Find where the given text appears and provide that cell's center as [X, Y] coordinate. 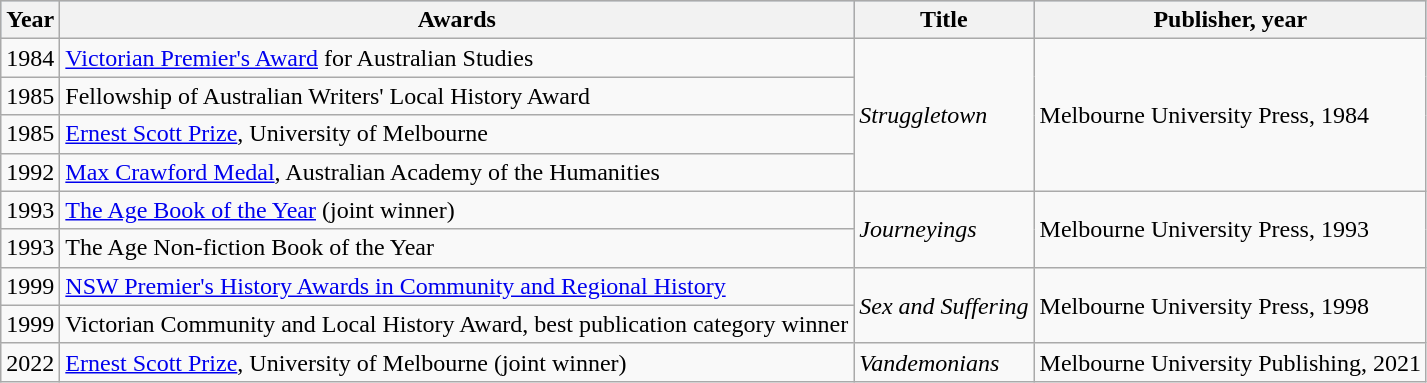
Sex and Suffering [944, 305]
Max Crawford Medal, Australian Academy of the Humanities [457, 172]
NSW Premier's History Awards in Community and Regional History [457, 286]
2022 [30, 362]
The Age Non-fiction Book of the Year [457, 248]
Struggletown [944, 115]
Melbourne University Press, 1998 [1230, 305]
Victorian Community and Local History Award, best publication category winner [457, 324]
Victorian Premier's Award for Australian Studies [457, 58]
Year [30, 20]
Fellowship of Australian Writers' Local History Award [457, 96]
1984 [30, 58]
Ernest Scott Prize, University of Melbourne (joint winner) [457, 362]
Ernest Scott Prize, University of Melbourne [457, 134]
1992 [30, 172]
Melbourne University Publishing, 2021 [1230, 362]
Melbourne University Press, 1984 [1230, 115]
The Age Book of the Year (joint winner) [457, 210]
Journeyings [944, 229]
Publisher, year [1230, 20]
Awards [457, 20]
Vandemonians [944, 362]
Title [944, 20]
Melbourne University Press, 1993 [1230, 229]
